Determine the [x, y] coordinate at the center of the cell enclosing the given text.  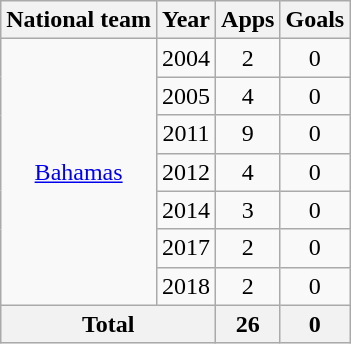
3 [248, 210]
National team [79, 20]
2012 [186, 172]
2004 [186, 58]
2011 [186, 134]
2018 [186, 286]
2017 [186, 248]
Goals [315, 20]
Apps [248, 20]
Bahamas [79, 172]
26 [248, 324]
Year [186, 20]
2005 [186, 96]
Total [108, 324]
9 [248, 134]
2014 [186, 210]
